Identify which cell holds the provided text, then report its (x, y) central coordinate. 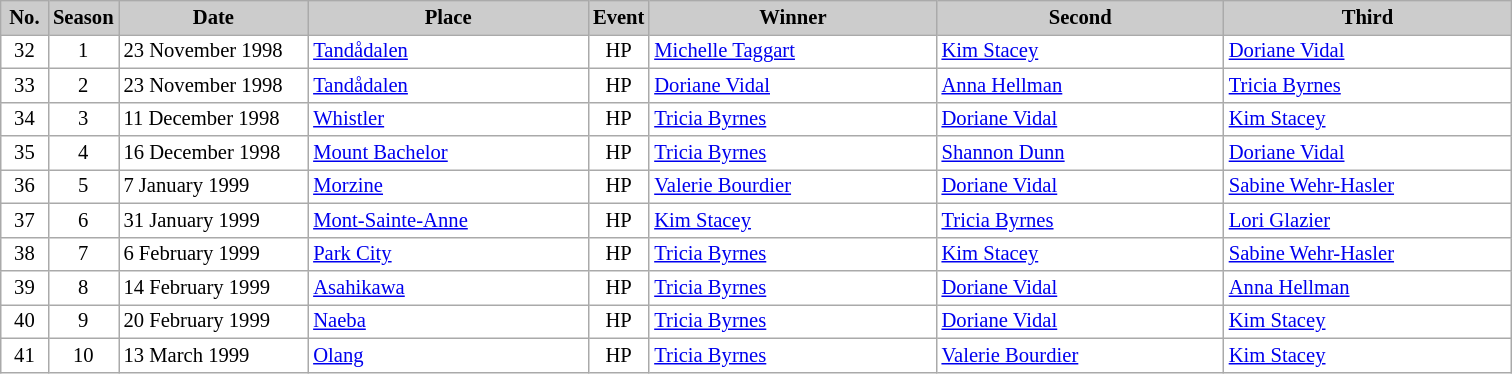
Season (83, 17)
Mount Bachelor (448, 153)
31 January 1999 (213, 220)
5 (83, 186)
Mont-Sainte-Anne (448, 220)
Third (1368, 17)
Olang (448, 355)
Winner (792, 17)
13 March 1999 (213, 355)
7 (83, 254)
Naeba (448, 321)
6 February 1999 (213, 254)
39 (24, 287)
14 February 1999 (213, 287)
Park City (448, 254)
4 (83, 153)
32 (24, 51)
10 (83, 355)
Michelle Taggart (792, 51)
20 February 1999 (213, 321)
Morzine (448, 186)
40 (24, 321)
Shannon Dunn (1080, 153)
Asahikawa (448, 287)
6 (83, 220)
36 (24, 186)
1 (83, 51)
9 (83, 321)
33 (24, 85)
No. (24, 17)
38 (24, 254)
35 (24, 153)
11 December 1998 (213, 119)
Whistler (448, 119)
Lori Glazier (1368, 220)
16 December 1998 (213, 153)
Date (213, 17)
Second (1080, 17)
37 (24, 220)
7 January 1999 (213, 186)
2 (83, 85)
Place (448, 17)
41 (24, 355)
Event (618, 17)
3 (83, 119)
8 (83, 287)
34 (24, 119)
